Pinpoint the cell where the given text exists, returning its [X, Y] midpoint coordinate. 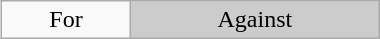
Against [254, 20]
For [66, 20]
